Return the (X, Y) coordinate for the center point of the cell that contains the specified text.  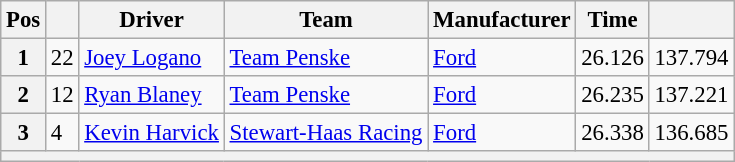
22 (62, 58)
26.126 (612, 58)
4 (62, 133)
26.338 (612, 133)
1 (24, 58)
12 (62, 95)
Joey Logano (152, 58)
Stewart-Haas Racing (326, 133)
Manufacturer (502, 20)
Pos (24, 20)
Ryan Blaney (152, 95)
137.221 (692, 95)
136.685 (692, 133)
3 (24, 133)
Team (326, 20)
26.235 (612, 95)
Driver (152, 20)
Kevin Harvick (152, 133)
137.794 (692, 58)
2 (24, 95)
Time (612, 20)
